Return the (x, y) coordinate for the center point of the cell that contains the specified text.  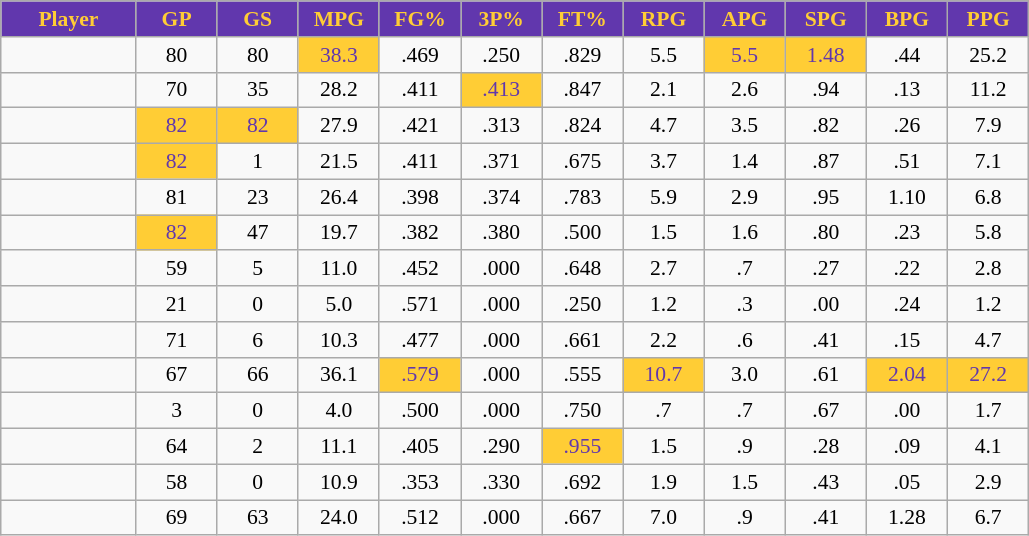
3.0 (744, 375)
.3 (744, 304)
.374 (502, 197)
27.2 (988, 375)
28.2 (338, 90)
.955 (582, 447)
.95 (826, 197)
.675 (582, 162)
21 (176, 304)
1.28 (906, 518)
.05 (906, 482)
.290 (502, 447)
11.2 (988, 90)
.398 (420, 197)
Player (68, 19)
.353 (420, 482)
.750 (582, 411)
RPG (664, 19)
21.5 (338, 162)
2.04 (906, 375)
11.0 (338, 269)
.829 (582, 55)
.667 (582, 518)
.6 (744, 340)
.452 (420, 269)
.87 (826, 162)
7.1 (988, 162)
2.6 (744, 90)
38.3 (338, 55)
3.7 (664, 162)
.09 (906, 447)
3 (176, 411)
.67 (826, 411)
.661 (582, 340)
5.0 (338, 304)
GP (176, 19)
47 (258, 233)
66 (258, 375)
.26 (906, 126)
FT% (582, 19)
.477 (420, 340)
64 (176, 447)
58 (176, 482)
.824 (582, 126)
FG% (420, 19)
5.8 (988, 233)
81 (176, 197)
.512 (420, 518)
.27 (826, 269)
.51 (906, 162)
.22 (906, 269)
.382 (420, 233)
BPG (906, 19)
10.3 (338, 340)
1 (258, 162)
2.7 (664, 269)
.15 (906, 340)
.555 (582, 375)
.469 (420, 55)
.413 (502, 90)
69 (176, 518)
.82 (826, 126)
1.6 (744, 233)
6.7 (988, 518)
APG (744, 19)
.44 (906, 55)
PPG (988, 19)
3P% (502, 19)
.80 (826, 233)
.783 (582, 197)
10.9 (338, 482)
2 (258, 447)
2.8 (988, 269)
2.2 (664, 340)
.847 (582, 90)
23 (258, 197)
36.1 (338, 375)
70 (176, 90)
71 (176, 340)
.43 (826, 482)
.28 (826, 447)
10.7 (664, 375)
4.1 (988, 447)
6 (258, 340)
1.4 (744, 162)
2.1 (664, 90)
MPG (338, 19)
27.9 (338, 126)
1.7 (988, 411)
35 (258, 90)
.24 (906, 304)
6.8 (988, 197)
.421 (420, 126)
.648 (582, 269)
19.7 (338, 233)
.94 (826, 90)
26.4 (338, 197)
.330 (502, 482)
24.0 (338, 518)
.405 (420, 447)
5.9 (664, 197)
4.0 (338, 411)
.579 (420, 375)
5 (258, 269)
.61 (826, 375)
67 (176, 375)
11.1 (338, 447)
1.9 (664, 482)
1.48 (826, 55)
7.0 (664, 518)
SPG (826, 19)
.371 (502, 162)
.692 (582, 482)
7.9 (988, 126)
.571 (420, 304)
1.10 (906, 197)
25.2 (988, 55)
63 (258, 518)
.13 (906, 90)
.313 (502, 126)
59 (176, 269)
.380 (502, 233)
3.5 (744, 126)
.23 (906, 233)
GS (258, 19)
